Return (x, y) of the center of cell containing provided text 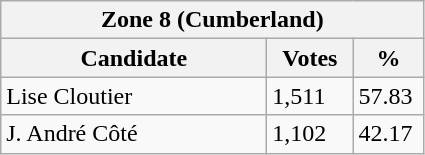
Candidate (134, 58)
Votes (310, 58)
1,102 (310, 134)
Lise Cloutier (134, 96)
1,511 (310, 96)
57.83 (388, 96)
42.17 (388, 134)
% (388, 58)
J. André Côté (134, 134)
Zone 8 (Cumberland) (212, 20)
